Locate the cell with the specified text and output its [x, y] center coordinate. 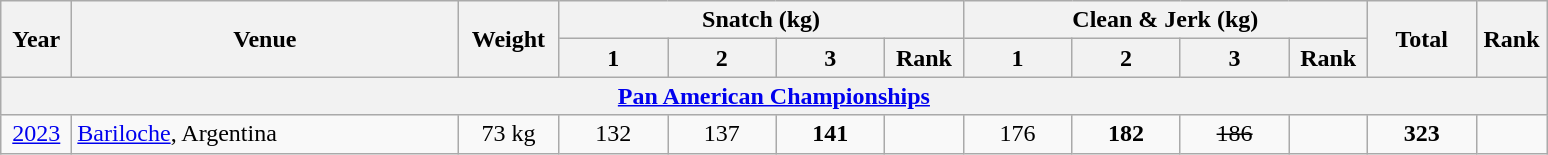
Weight [508, 39]
141 [830, 134]
73 kg [508, 134]
Venue [265, 39]
132 [614, 134]
Clean & Jerk (kg) [1165, 20]
186 [1234, 134]
323 [1422, 134]
176 [1018, 134]
137 [722, 134]
Bariloche, Argentina [265, 134]
Total [1422, 39]
2023 [36, 134]
Year [36, 39]
Snatch (kg) [761, 20]
182 [1126, 134]
Pan American Championships [774, 96]
